Return the (X, Y) coordinate for the center point of the cell that contains the specified text.  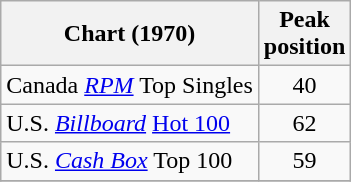
59 (304, 161)
U.S. Cash Box Top 100 (130, 161)
62 (304, 123)
Peakposition (304, 34)
Chart (1970) (130, 34)
40 (304, 85)
Canada RPM Top Singles (130, 85)
U.S. Billboard Hot 100 (130, 123)
